For the text-containing cell, return its midpoint in (x, y) coordinate format. 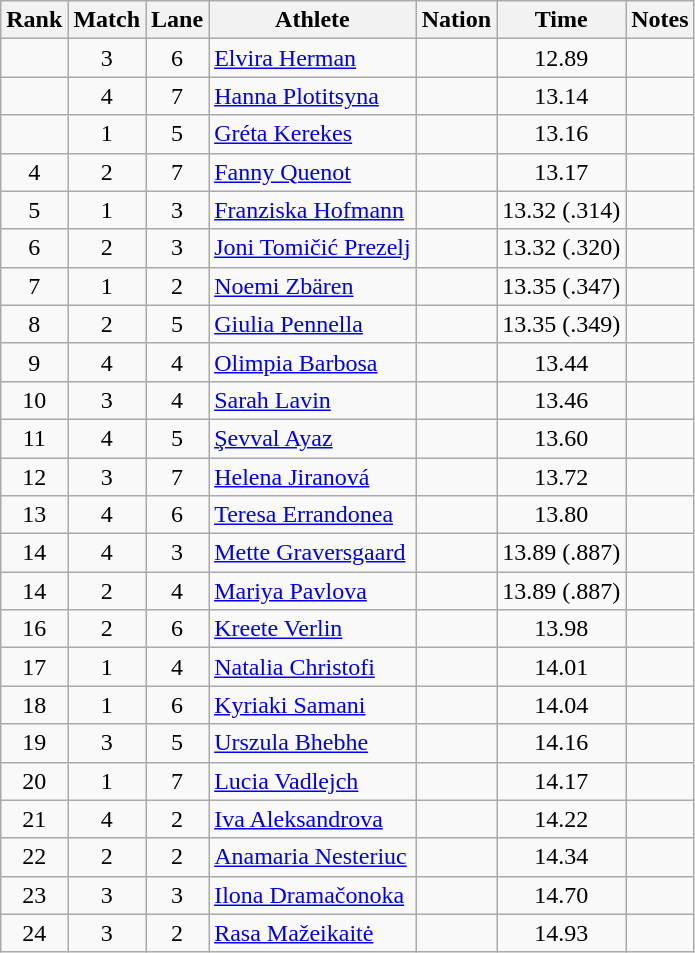
Giulia Pennella (313, 324)
14.17 (562, 781)
Match (107, 20)
13.17 (562, 172)
13.98 (562, 629)
Urszula Bhebhe (313, 743)
Teresa Errandonea (313, 515)
Lane (178, 20)
20 (34, 781)
13.35 (.349) (562, 324)
12 (34, 477)
Rank (34, 20)
13.60 (562, 438)
Fanny Quenot (313, 172)
Mette Graversgaard (313, 553)
13.14 (562, 96)
Franziska Hofmann (313, 210)
Natalia Christofi (313, 667)
Kyriaki Samani (313, 705)
Şevval Ayaz (313, 438)
9 (34, 362)
Elvira Herman (313, 58)
Ilona Dramačonoka (313, 895)
Olimpia Barbosa (313, 362)
17 (34, 667)
12.89 (562, 58)
21 (34, 819)
16 (34, 629)
13.46 (562, 400)
13.32 (.314) (562, 210)
Nation (456, 20)
13.35 (.347) (562, 286)
Anamaria Nesteriuc (313, 857)
13.16 (562, 134)
14.70 (562, 895)
Noemi Zbären (313, 286)
Gréta Kerekes (313, 134)
14.04 (562, 705)
Rasa Mažeikaitė (313, 933)
14.16 (562, 743)
13.44 (562, 362)
Time (562, 20)
Kreete Verlin (313, 629)
8 (34, 324)
18 (34, 705)
14.01 (562, 667)
Athlete (313, 20)
Joni Tomičić Prezelj (313, 248)
Sarah Lavin (313, 400)
14.22 (562, 819)
Mariya Pavlova (313, 591)
Helena Jiranová (313, 477)
Hanna Plotitsyna (313, 96)
14.93 (562, 933)
19 (34, 743)
22 (34, 857)
14.34 (562, 857)
Notes (660, 20)
13.32 (.320) (562, 248)
13.80 (562, 515)
Iva Aleksandrova (313, 819)
24 (34, 933)
13.72 (562, 477)
10 (34, 400)
13 (34, 515)
Lucia Vadlejch (313, 781)
23 (34, 895)
11 (34, 438)
